For the text-containing cell, return its midpoint in [x, y] coordinate format. 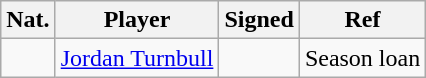
Nat. [28, 20]
Signed [259, 20]
Ref [362, 20]
Player [137, 20]
Season loan [362, 58]
Jordan Turnbull [137, 58]
